Search for the cell housing the specified text and yield its [X, Y] center coordinate. 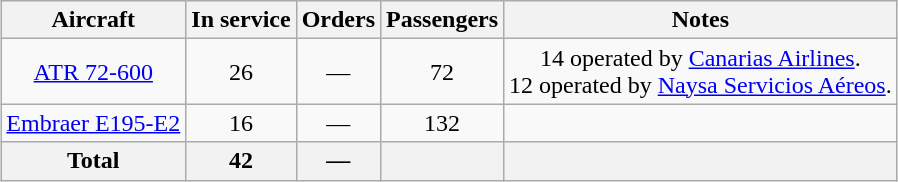
Total [94, 161]
16 [241, 123]
Aircraft [94, 20]
Embraer E195-E2 [94, 123]
26 [241, 72]
In service [241, 20]
ATR 72-600 [94, 72]
14 operated by Canarias Airlines.12 operated by Naysa Servicios Aéreos. [701, 72]
Notes [701, 20]
42 [241, 161]
Passengers [442, 20]
132 [442, 123]
Orders [338, 20]
72 [442, 72]
